For the text-containing cell, return its midpoint in (X, Y) coordinate format. 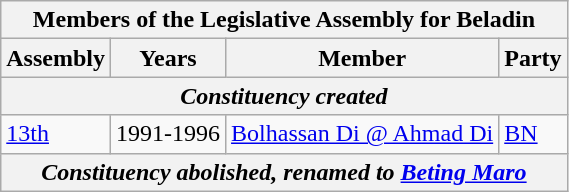
Years (168, 58)
Party (533, 58)
Members of the Legislative Assembly for Beladin (284, 20)
Bolhassan Di @ Ahmad Di (362, 134)
Constituency created (284, 96)
1991-1996 (168, 134)
13th (56, 134)
Member (362, 58)
BN (533, 134)
Constituency abolished, renamed to Beting Maro (284, 172)
Assembly (56, 58)
